Provide the (X, Y) coordinate of the cell's center where the given text is located.  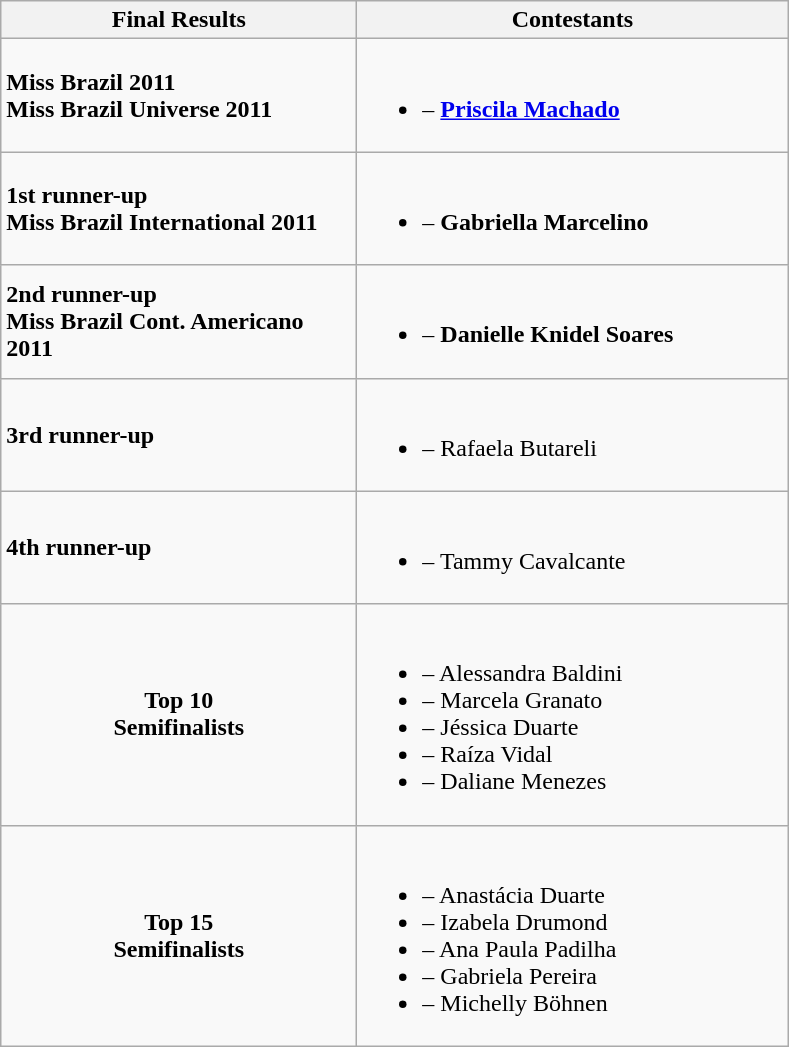
Top 15 Semifinalists (179, 936)
4th runner-up (179, 548)
– Tammy Cavalcante (572, 548)
– Priscila Machado (572, 96)
Top 10 Semifinalists (179, 714)
– Gabriella Marcelino (572, 208)
3rd runner-up (179, 434)
– Alessandra Baldini – Marcela Granato – Jéssica Duarte – Raíza Vidal – Daliane Menezes (572, 714)
– Anastácia Duarte – Izabela Drumond – Ana Paula Padilha – Gabriela Pereira – Michelly Böhnen (572, 936)
Contestants (572, 20)
1st runner-upMiss Brazil International 2011 (179, 208)
2nd runner-upMiss Brazil Cont. Americano 2011 (179, 322)
Miss Brazil 2011Miss Brazil Universe 2011 (179, 96)
– Danielle Knidel Soares (572, 322)
Final Results (179, 20)
– Rafaela Butareli (572, 434)
